Pinpoint the cell where the given text exists, returning its [X, Y] midpoint coordinate. 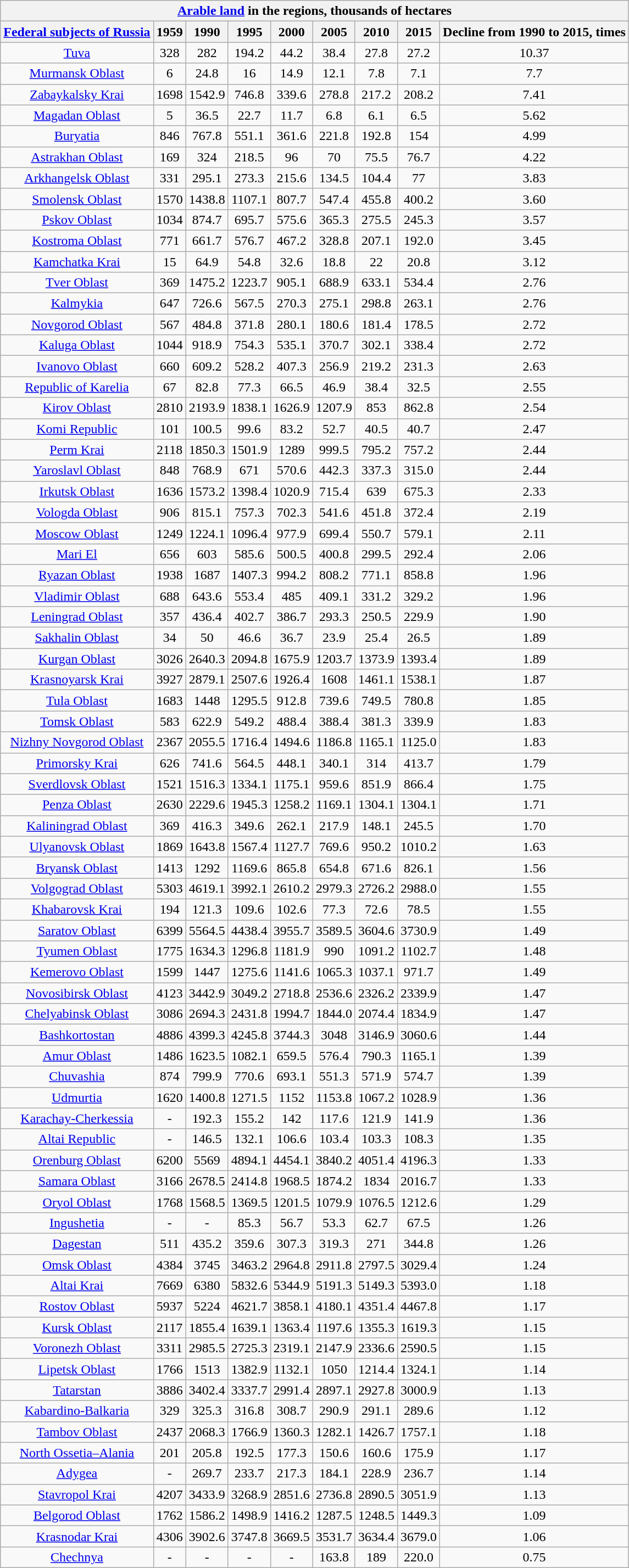
767.8 [207, 136]
851.9 [376, 784]
575.6 [291, 220]
289.6 [419, 1411]
866.4 [419, 784]
5149.3 [376, 1286]
1020.9 [291, 491]
1324.1 [419, 1369]
950.2 [376, 847]
26.5 [419, 638]
2507.6 [249, 680]
1768 [169, 1202]
1766 [169, 1369]
6.5 [419, 115]
1486 [169, 1056]
1608 [334, 680]
2000 [291, 32]
1296.8 [249, 951]
388.4 [334, 721]
488.4 [291, 721]
Pskov Oblast [77, 220]
905.1 [291, 283]
218.5 [249, 157]
547.4 [334, 199]
106.6 [291, 1139]
Moscow Oblast [77, 533]
1248.5 [376, 1515]
862.8 [419, 408]
54.8 [249, 262]
647 [169, 304]
2414.8 [249, 1181]
400.2 [419, 199]
671.6 [376, 867]
874 [169, 1077]
660 [169, 366]
Volgograd Oblast [77, 888]
1393.4 [419, 659]
1.35 [535, 1139]
1570 [169, 199]
Karachay-Cherkessia [77, 1118]
316.8 [249, 1411]
328 [169, 53]
278.8 [334, 94]
245.5 [419, 826]
990 [334, 951]
3029.4 [419, 1264]
7.7 [535, 74]
1990 [207, 32]
574.7 [419, 1077]
4621.7 [249, 1307]
1132.1 [291, 1369]
1568.5 [207, 1202]
83.2 [291, 429]
1.44 [535, 1035]
0.75 [535, 1557]
1926.4 [291, 680]
Khabarovsk Krai [77, 909]
2336.6 [376, 1348]
1207.9 [334, 408]
3268.9 [249, 1494]
Ulyanovsk Oblast [77, 847]
370.7 [334, 345]
76.7 [419, 157]
Sakhalin Oblast [77, 638]
2010 [376, 32]
749.5 [376, 701]
Vologda Oblast [77, 512]
117.6 [334, 1118]
3886 [169, 1390]
4399.3 [207, 1035]
2964.8 [291, 1264]
1382.9 [249, 1369]
1153.8 [334, 1097]
146.5 [207, 1139]
40.7 [419, 429]
141.9 [419, 1118]
1.09 [535, 1515]
319.3 [334, 1244]
280.1 [291, 324]
2319.1 [291, 1348]
4351.4 [376, 1307]
10.37 [535, 53]
103.4 [334, 1139]
72.6 [376, 909]
1169.1 [334, 805]
Kemerovo Oblast [77, 972]
1201.5 [291, 1202]
1292 [207, 867]
576.7 [249, 240]
99.6 [249, 429]
357 [169, 617]
344.8 [419, 1244]
6 [169, 74]
754.3 [249, 345]
Saratov Oblast [77, 931]
2.47 [535, 429]
75.5 [376, 157]
671 [249, 471]
Buryatia [77, 136]
263.1 [419, 304]
511 [169, 1244]
4306 [169, 1536]
Ivanovo Oblast [77, 366]
Tyumen Oblast [77, 951]
3086 [169, 1014]
Oryol Oblast [77, 1202]
2694.3 [207, 1014]
1355.3 [376, 1328]
585.6 [249, 554]
Kostroma Oblast [77, 240]
808.2 [334, 575]
815.1 [207, 512]
1050 [334, 1369]
Novgorod Oblast [77, 324]
109.6 [249, 909]
1082.1 [249, 1056]
3048 [334, 1035]
1065.3 [334, 972]
4.22 [535, 157]
53.3 [334, 1223]
2147.9 [334, 1348]
220.0 [419, 1557]
853 [376, 408]
14.9 [291, 74]
1175.1 [291, 784]
292.4 [419, 554]
Leningrad Oblast [77, 617]
Dagestan [77, 1244]
273.3 [249, 178]
3.83 [535, 178]
4245.8 [249, 1035]
7669 [169, 1286]
571.9 [376, 1077]
1.90 [535, 617]
3531.7 [334, 1536]
4894.1 [249, 1160]
771.1 [376, 575]
826.1 [419, 867]
Chelyabinsk Oblast [77, 1014]
132.1 [249, 1139]
228.9 [376, 1474]
3927 [169, 680]
Ingushetia [77, 1223]
Irkutsk Oblast [77, 491]
275.1 [334, 304]
1494.6 [291, 742]
Chuvashia [77, 1077]
282 [207, 53]
192.3 [207, 1118]
6.1 [376, 115]
189 [376, 1557]
Kursk Oblast [77, 1328]
359.6 [249, 1244]
6.8 [334, 115]
3049.2 [249, 993]
912.8 [291, 701]
Chechnya [77, 1557]
1407.3 [249, 575]
1.56 [535, 867]
32.5 [419, 387]
103.3 [376, 1139]
1169.6 [249, 867]
2979.3 [334, 888]
770.6 [249, 1077]
324 [207, 157]
790.3 [376, 1056]
3026 [169, 659]
381.3 [376, 721]
1.71 [535, 805]
Nizhny Novgorod Oblast [77, 742]
271 [376, 1244]
1599 [169, 972]
2911.8 [334, 1264]
633.1 [376, 283]
3669.5 [291, 1536]
1516.3 [207, 784]
Primorsky Krai [77, 763]
5937 [169, 1307]
3433.9 [207, 1494]
1413 [169, 867]
2988.0 [419, 888]
50 [207, 638]
1461.1 [376, 680]
1295.5 [249, 701]
1757.1 [419, 1432]
Altai Republic [77, 1139]
1448 [207, 701]
3051.9 [419, 1494]
275.5 [376, 220]
1287.5 [334, 1515]
485 [291, 596]
1067.2 [376, 1097]
977.9 [291, 533]
66.5 [291, 387]
3337.7 [249, 1390]
741.6 [207, 763]
102.6 [291, 909]
46.9 [334, 387]
7.1 [419, 74]
874.7 [207, 220]
34 [169, 638]
1968.5 [291, 1181]
1363.4 [291, 1328]
217.3 [291, 1474]
Magadan Oblast [77, 115]
2055.5 [207, 742]
1838.1 [249, 408]
23.9 [334, 638]
4196.3 [419, 1160]
1498.9 [249, 1515]
1643.8 [207, 847]
2851.6 [291, 1494]
121.3 [207, 909]
3730.9 [419, 931]
1096.4 [249, 533]
7.8 [376, 74]
3442.9 [207, 993]
455.8 [376, 199]
Penza Oblast [77, 805]
1.29 [535, 1202]
150.6 [334, 1453]
1874.2 [334, 1181]
307.3 [291, 1244]
Rostov Oblast [77, 1307]
1938 [169, 575]
Bashkortostan [77, 1035]
675.3 [419, 491]
4454.1 [291, 1160]
236.7 [419, 1474]
22.7 [249, 115]
1850.3 [207, 450]
699.4 [334, 533]
372.4 [419, 512]
3902.6 [207, 1536]
994.2 [291, 575]
1271.5 [249, 1097]
Kamchatka Krai [77, 262]
Federal subjects of Russia [77, 32]
194 [169, 909]
295.1 [207, 178]
293.3 [334, 617]
Udmurtia [77, 1097]
5564.5 [207, 931]
180.6 [334, 324]
1542.9 [207, 94]
407.3 [291, 366]
2810 [169, 408]
2610.2 [291, 888]
5303 [169, 888]
3745 [207, 1264]
1400.8 [207, 1097]
656 [169, 554]
269.7 [207, 1474]
1.12 [535, 1411]
1426.7 [376, 1432]
2.06 [535, 554]
1275.6 [249, 972]
349.6 [249, 826]
4619.1 [207, 888]
3858.1 [291, 1307]
299.5 [376, 554]
2590.5 [419, 1348]
Tatarstan [77, 1390]
3.60 [535, 199]
1639.1 [249, 1328]
1197.6 [334, 1328]
409.1 [334, 596]
11.7 [291, 115]
757.2 [419, 450]
40.5 [376, 429]
192.8 [376, 136]
865.8 [291, 867]
27.8 [376, 53]
1620 [169, 1097]
Adygea [77, 1474]
1203.7 [334, 659]
1.87 [535, 680]
3463.2 [249, 1264]
1141.6 [291, 972]
1028.9 [419, 1097]
Yaroslavl Oblast [77, 471]
1626.9 [291, 408]
1683 [169, 701]
1107.1 [249, 199]
1619.3 [419, 1328]
1447 [207, 972]
846 [169, 136]
1945.3 [249, 805]
148.1 [376, 826]
858.8 [419, 575]
918.9 [207, 345]
Samara Oblast [77, 1181]
4123 [169, 993]
2.19 [535, 512]
2985.5 [207, 1348]
2074.4 [376, 1014]
688 [169, 596]
451.8 [376, 512]
659.5 [291, 1056]
1.48 [535, 951]
1438.8 [207, 199]
314 [376, 763]
315.0 [419, 471]
101 [169, 429]
217.9 [334, 826]
20.8 [419, 262]
715.4 [334, 491]
Tuva [77, 53]
4.99 [535, 136]
3146.9 [376, 1035]
52.7 [334, 429]
Orenburg Oblast [77, 1160]
4384 [169, 1264]
4467.8 [419, 1307]
2015 [419, 32]
15 [169, 262]
1224.1 [207, 533]
1716.4 [249, 742]
177.3 [291, 1453]
22 [376, 262]
1044 [169, 345]
Vladimir Oblast [77, 596]
Astrakhan Oblast [77, 157]
1766.9 [249, 1432]
959.6 [334, 784]
416.3 [207, 826]
308.7 [291, 1411]
2437 [169, 1432]
413.7 [419, 763]
2736.8 [334, 1494]
85.3 [249, 1223]
Kabardino-Balkaria [77, 1411]
329.2 [419, 596]
528.2 [249, 366]
331 [169, 178]
219.2 [376, 366]
780.8 [419, 701]
799.9 [207, 1077]
6399 [169, 931]
Krasnodar Krai [77, 1536]
567.5 [249, 304]
999.5 [334, 450]
1037.1 [376, 972]
160.6 [376, 1453]
2630 [169, 805]
2118 [169, 450]
North Ossetia–Alania [77, 1453]
Arable land in the regions, thousands of hectares [315, 11]
1513 [207, 1369]
67.5 [419, 1223]
4886 [169, 1035]
570.6 [291, 471]
2.63 [535, 366]
1959 [169, 32]
Belgorod Oblast [77, 1515]
550.7 [376, 533]
Republic of Karelia [77, 387]
768.9 [207, 471]
1567.4 [249, 847]
121.9 [376, 1118]
1079.9 [334, 1202]
4051.4 [376, 1160]
27.2 [419, 53]
567 [169, 324]
795.2 [376, 450]
229.9 [419, 617]
Novosibirsk Oblast [77, 993]
551.1 [249, 136]
221.8 [334, 136]
553.4 [249, 596]
82.8 [207, 387]
340.1 [334, 763]
1152 [291, 1097]
Voronezh Oblast [77, 1348]
Tver Oblast [77, 283]
2640.3 [207, 659]
298.8 [376, 304]
12.1 [334, 74]
339.9 [419, 721]
62.7 [376, 1223]
32.6 [291, 262]
2326.2 [376, 993]
2431.8 [249, 1014]
325.3 [207, 1411]
1369.5 [249, 1202]
142 [291, 1118]
5569 [207, 1160]
208.2 [419, 94]
Kurgan Oblast [77, 659]
4207 [169, 1494]
108.3 [419, 1139]
448.1 [291, 763]
Tambov Oblast [77, 1432]
1212.6 [419, 1202]
217.2 [376, 94]
1995 [249, 32]
579.1 [419, 533]
339.6 [291, 94]
291.1 [376, 1411]
436.4 [207, 617]
1282.1 [334, 1432]
3955.7 [291, 931]
1.75 [535, 784]
1475.2 [207, 283]
654.8 [334, 867]
1775 [169, 951]
551.3 [334, 1077]
Zabaykalsky Krai [77, 94]
Kaliningrad Oblast [77, 826]
Lipetsk Oblast [77, 1369]
1.63 [535, 847]
70 [334, 157]
2536.6 [334, 993]
484.8 [207, 324]
Murmansk Oblast [77, 74]
541.6 [334, 512]
583 [169, 721]
3604.6 [376, 931]
2005 [334, 32]
250.5 [376, 617]
2718.8 [291, 993]
1834.9 [419, 1014]
688.9 [334, 283]
44.2 [291, 53]
603 [207, 554]
36.5 [207, 115]
64.9 [207, 262]
Altai Krai [77, 1286]
5344.9 [291, 1286]
693.1 [291, 1077]
96 [291, 157]
134.5 [334, 178]
2.11 [535, 533]
1076.5 [376, 1202]
262.1 [291, 826]
2094.8 [249, 659]
3000.9 [419, 1390]
1416.2 [291, 1515]
5832.6 [249, 1286]
402.7 [249, 617]
906 [169, 512]
25.4 [376, 638]
3.57 [535, 220]
Sverdlovsk Oblast [77, 784]
3840.2 [334, 1160]
Omsk Oblast [77, 1264]
Kaluga Oblast [77, 345]
365.3 [334, 220]
534.4 [419, 283]
Perm Krai [77, 450]
215.6 [291, 178]
Kalmykia [77, 304]
1636 [169, 491]
1586.2 [207, 1515]
1249 [169, 533]
163.8 [334, 1557]
5191.3 [334, 1286]
1623.5 [207, 1056]
3060.6 [419, 1035]
104.4 [376, 178]
Ryazan Oblast [77, 575]
1855.4 [207, 1328]
1360.3 [291, 1432]
3634.4 [376, 1536]
2678.5 [207, 1181]
2890.5 [376, 1494]
Decline from 1990 to 2015, times [535, 32]
639 [376, 491]
67 [169, 387]
3589.5 [334, 931]
1181.9 [291, 951]
1634.3 [207, 951]
3311 [169, 1348]
400.8 [334, 554]
726.6 [207, 304]
175.9 [419, 1453]
2016.7 [419, 1181]
1.79 [535, 763]
Krasnoyarsk Krai [77, 680]
442.3 [334, 471]
329 [169, 1411]
746.8 [249, 94]
2339.9 [419, 993]
1521 [169, 784]
5224 [207, 1307]
609.2 [207, 366]
337.3 [376, 471]
1538.1 [419, 680]
2726.2 [376, 888]
971.7 [419, 972]
1373.9 [376, 659]
1573.2 [207, 491]
1834 [376, 1181]
256.9 [334, 366]
Komi Republic [77, 429]
2193.9 [207, 408]
1125.0 [419, 742]
500.5 [291, 554]
5393.0 [419, 1286]
1501.9 [249, 450]
2991.4 [291, 1390]
Kirov Oblast [77, 408]
78.5 [419, 909]
24.8 [207, 74]
3679.0 [419, 1536]
181.4 [376, 324]
2.54 [535, 408]
5.62 [535, 115]
622.9 [207, 721]
77 [419, 178]
626 [169, 763]
848 [169, 471]
435.2 [207, 1244]
4438.4 [249, 931]
2117 [169, 1328]
1258.2 [291, 805]
2725.3 [249, 1348]
1010.2 [419, 847]
807.7 [291, 199]
192.5 [249, 1453]
1762 [169, 1515]
201 [169, 1453]
2879.1 [207, 680]
290.9 [334, 1411]
1214.4 [376, 1369]
2897.1 [334, 1390]
Mari El [77, 554]
564.5 [249, 763]
Tula Oblast [77, 701]
155.2 [249, 1118]
1127.7 [291, 847]
2367 [169, 742]
328.8 [334, 240]
1398.4 [249, 491]
695.7 [249, 220]
1844.0 [334, 1014]
3166 [169, 1181]
549.2 [249, 721]
192.0 [419, 240]
3747.8 [249, 1536]
2927.8 [376, 1390]
245.3 [419, 220]
56.7 [291, 1223]
1698 [169, 94]
1186.8 [334, 742]
386.7 [291, 617]
1994.7 [291, 1014]
2229.6 [207, 805]
231.3 [419, 366]
467.2 [291, 240]
643.6 [207, 596]
1223.7 [249, 283]
36.7 [291, 638]
371.8 [249, 324]
5 [169, 115]
1.85 [535, 701]
1.70 [535, 826]
1.06 [535, 1536]
1289 [291, 450]
3744.3 [291, 1035]
771 [169, 240]
3.12 [535, 262]
3402.4 [207, 1390]
154 [419, 136]
338.4 [419, 345]
233.7 [249, 1474]
769.6 [334, 847]
18.8 [334, 262]
16 [249, 74]
100.5 [207, 429]
1034 [169, 220]
2.55 [535, 387]
2797.5 [376, 1264]
46.6 [249, 638]
1091.2 [376, 951]
1334.1 [249, 784]
6380 [207, 1286]
207.1 [376, 240]
661.7 [207, 240]
169 [169, 157]
361.6 [291, 136]
702.3 [291, 512]
576.4 [334, 1056]
184.1 [334, 1474]
1675.9 [291, 659]
2068.3 [207, 1432]
331.2 [376, 596]
302.1 [376, 345]
178.5 [419, 324]
Smolensk Oblast [77, 199]
270.3 [291, 304]
1102.7 [419, 951]
205.8 [207, 1453]
Bryansk Oblast [77, 867]
Arkhangelsk Oblast [77, 178]
3.45 [535, 240]
7.41 [535, 94]
6200 [169, 1160]
2.33 [535, 491]
1869 [169, 847]
Amur Oblast [77, 1056]
Stavropol Krai [77, 1494]
739.6 [334, 701]
4180.1 [334, 1307]
1687 [207, 575]
757.3 [249, 512]
194.2 [249, 53]
1.24 [535, 1264]
535.1 [291, 345]
Tomsk Oblast [77, 721]
3992.1 [249, 888]
1449.3 [419, 1515]
